Identify which cell holds the provided text, then report its (X, Y) central coordinate. 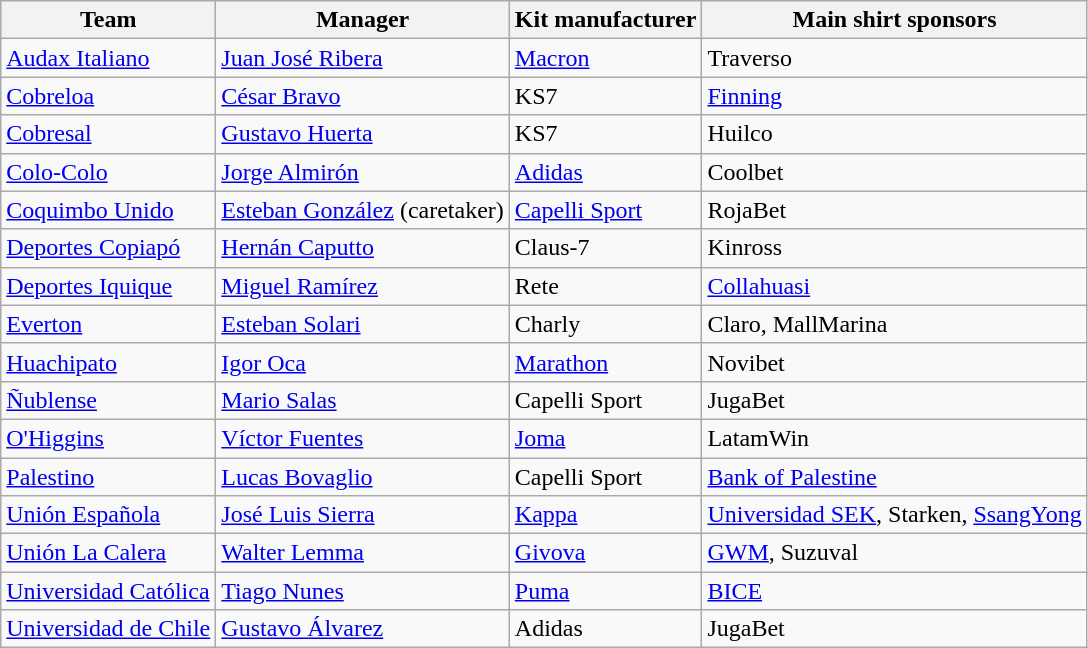
Deportes Iquique (108, 286)
Kappa (606, 515)
Kit manufacturer (606, 20)
Macron (606, 58)
Main shirt sponsors (894, 20)
Walter Lemma (363, 553)
Esteban González (caretaker) (363, 210)
Novibet (894, 362)
GWM, Suzuval (894, 553)
Coolbet (894, 172)
Deportes Copiapó (108, 248)
Cobreloa (108, 96)
Traverso (894, 58)
RojaBet (894, 210)
Universidad Católica (108, 591)
Juan José Ribera (363, 58)
Cobresal (108, 134)
Víctor Fuentes (363, 438)
Huilco (894, 134)
Tiago Nunes (363, 591)
Mario Salas (363, 400)
Audax Italiano (108, 58)
BICE (894, 591)
Everton (108, 324)
Charly (606, 324)
Collahuasi (894, 286)
Palestino (108, 477)
Claro, MallMarina (894, 324)
Huachipato (108, 362)
Claus-7 (606, 248)
LatamWin (894, 438)
Manager (363, 20)
Ñublense (108, 400)
Hernán Caputto (363, 248)
Puma (606, 591)
Unión La Calera (108, 553)
Universidad de Chile (108, 629)
Lucas Bovaglio (363, 477)
Unión Española (108, 515)
César Bravo (363, 96)
Esteban Solari (363, 324)
Marathon (606, 362)
Igor Oca (363, 362)
O'Higgins (108, 438)
Kinross (894, 248)
Universidad SEK, Starken, SsangYong (894, 515)
Jorge Almirón (363, 172)
Miguel Ramírez (363, 286)
José Luis Sierra (363, 515)
Finning (894, 96)
Colo-Colo (108, 172)
Givova (606, 553)
Bank of Palestine (894, 477)
Joma (606, 438)
Team (108, 20)
Coquimbo Unido (108, 210)
Rete (606, 286)
Gustavo Huerta (363, 134)
Gustavo Álvarez (363, 629)
